Return the [X, Y] coordinate for the center point of the cell that contains the specified text.  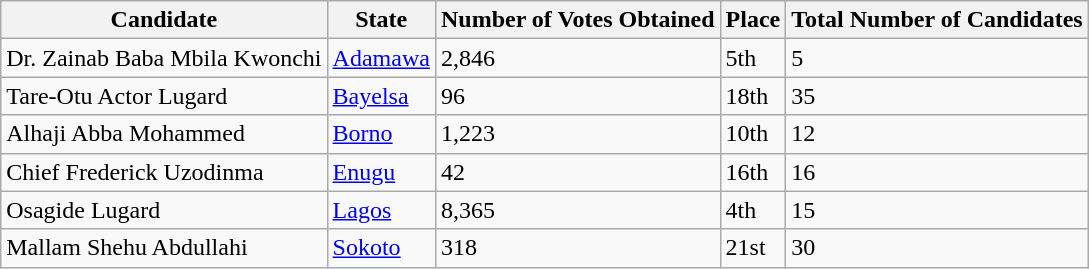
State [381, 20]
318 [578, 248]
96 [578, 96]
10th [753, 134]
16 [937, 172]
5 [937, 58]
Mallam Shehu Abdullahi [164, 248]
Sokoto [381, 248]
15 [937, 210]
1,223 [578, 134]
35 [937, 96]
2,846 [578, 58]
5th [753, 58]
Total Number of Candidates [937, 20]
30 [937, 248]
16th [753, 172]
Candidate [164, 20]
Number of Votes Obtained [578, 20]
Borno [381, 134]
21st [753, 248]
Tare-Otu Actor Lugard [164, 96]
Lagos [381, 210]
Adamawa [381, 58]
18th [753, 96]
Place [753, 20]
Chief Frederick Uzodinma [164, 172]
8,365 [578, 210]
Dr. Zainab Baba Mbila Kwonchi [164, 58]
Enugu [381, 172]
Bayelsa [381, 96]
Alhaji Abba Mohammed [164, 134]
12 [937, 134]
4th [753, 210]
Osagide Lugard [164, 210]
42 [578, 172]
